Search for the cell housing the specified text and yield its [x, y] center coordinate. 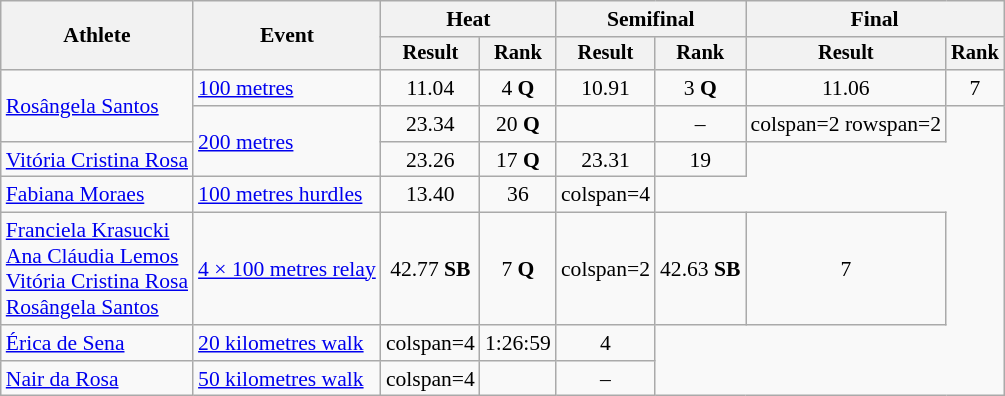
4 × 100 metres relay [287, 269]
4 Q [518, 88]
13.40 [430, 195]
Final [875, 19]
Athlete [97, 36]
42.77 SB [430, 269]
17 Q [518, 160]
Érica de Sena [97, 343]
100 metres [287, 88]
36 [518, 195]
10.91 [606, 88]
colspan=2 rowspan=2 [846, 124]
100 metres hurdles [287, 195]
Semifinal [651, 19]
20 Q [518, 124]
11.04 [430, 88]
Heat [468, 19]
11.06 [846, 88]
23.31 [606, 160]
3 Q [700, 88]
7 Q [518, 269]
1:26:59 [518, 343]
colspan=2 [606, 269]
Vitória Cristina Rosa [97, 160]
4 [606, 343]
Franciela KrasuckiAna Cláudia LemosVitória Cristina RosaRosângela Santos [97, 269]
23.26 [430, 160]
200 metres [287, 142]
Fabiana Moraes [97, 195]
19 [700, 160]
20 kilometres walk [287, 343]
– [700, 124]
42.63 SB [700, 269]
Rosângela Santos [97, 106]
23.34 [430, 124]
Event [287, 36]
